Locate the cell with the specified text and output its (x, y) center coordinate. 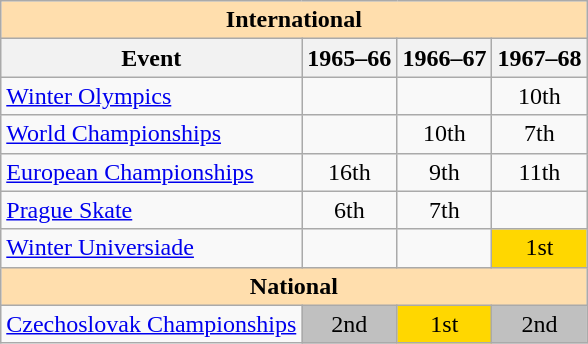
1967–68 (540, 58)
Event (152, 58)
Winter Olympics (152, 96)
International (294, 20)
11th (540, 172)
National (294, 286)
9th (444, 172)
6th (350, 210)
Prague Skate (152, 210)
1966–67 (444, 58)
European Championships (152, 172)
Czechoslovak Championships (152, 324)
Winter Universiade (152, 248)
1965–66 (350, 58)
World Championships (152, 134)
16th (350, 172)
